Capture the cell that displays the provided text and extract its [x, y] central coordinate. 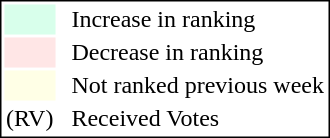
Increase in ranking [198, 19]
Not ranked previous week [198, 85]
(RV) [29, 119]
Received Votes [198, 119]
Decrease in ranking [198, 53]
